Find where the given text appears and provide that cell's center as [X, Y] coordinate. 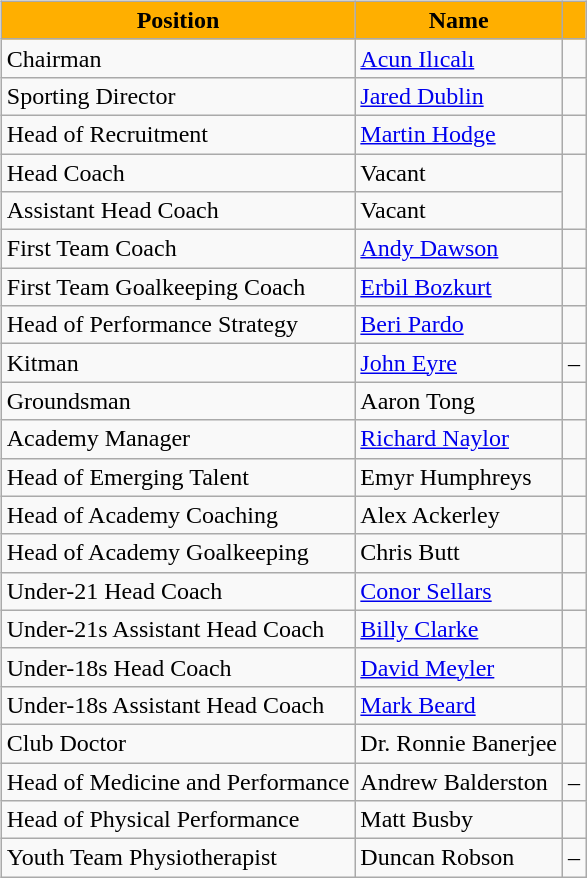
First Team Coach [178, 249]
Youth Team Physiotherapist [178, 858]
First Team Goalkeeping Coach [178, 287]
Club Doctor [178, 743]
John Eyre [459, 363]
Aaron Tong [459, 401]
Position [178, 20]
Name [459, 20]
Chris Butt [459, 553]
Conor Sellars [459, 591]
Erbil Bozkurt [459, 287]
Dr. Ronnie Banerjee [459, 743]
Head of Physical Performance [178, 820]
Richard Naylor [459, 439]
Head of Performance Strategy [178, 325]
David Meyler [459, 667]
Emyr Humphreys [459, 477]
Head of Medicine and Performance [178, 781]
Beri Pardo [459, 325]
Billy Clarke [459, 629]
Sporting Director [178, 96]
Head Coach [178, 173]
Head of Emerging Talent [178, 477]
Head of Academy Goalkeeping [178, 553]
Andrew Balderston [459, 781]
Head of Academy Coaching [178, 515]
Under-21s Assistant Head Coach [178, 629]
Under-18s Assistant Head Coach [178, 705]
Matt Busby [459, 820]
Groundsman [178, 401]
Martin Hodge [459, 134]
Chairman [178, 58]
Jared Dublin [459, 96]
Andy Dawson [459, 249]
Kitman [178, 363]
Academy Manager [178, 439]
Assistant Head Coach [178, 211]
Under-21 Head Coach [178, 591]
Head of Recruitment [178, 134]
Under-18s Head Coach [178, 667]
Alex Ackerley [459, 515]
Mark Beard [459, 705]
Duncan Robson [459, 858]
Acun Ilıcalı [459, 58]
